Find where the given text appears and provide that cell's center as (x, y) coordinate. 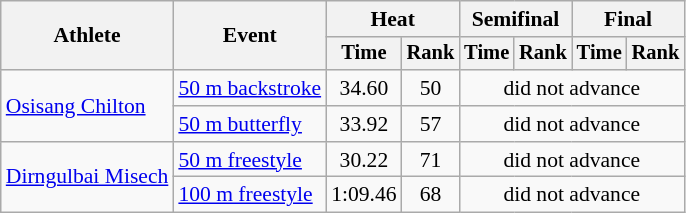
Heat (392, 19)
33.92 (364, 124)
71 (431, 160)
Event (250, 36)
30.22 (364, 160)
50 (431, 88)
1:09.46 (364, 195)
50 m backstroke (250, 88)
Osisang Chilton (88, 106)
100 m freestyle (250, 195)
68 (431, 195)
50 m butterfly (250, 124)
Semifinal (515, 19)
Athlete (88, 36)
Final (628, 19)
50 m freestyle (250, 160)
34.60 (364, 88)
57 (431, 124)
Dirngulbai Misech (88, 178)
